Return the [x, y] coordinate for the center point of the cell that contains the specified text.  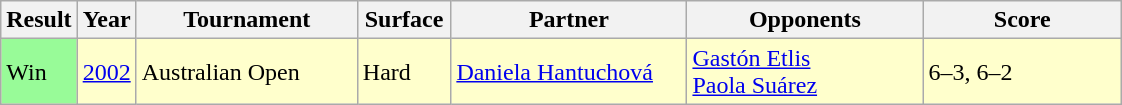
Win [39, 72]
Partner [569, 20]
Gastón Etlis Paola Suárez [805, 72]
Opponents [805, 20]
Australian Open [246, 72]
2002 [106, 72]
6–3, 6–2 [1022, 72]
Score [1022, 20]
Daniela Hantuchová [569, 72]
Result [39, 20]
Surface [404, 20]
Hard [404, 72]
Tournament [246, 20]
Year [106, 20]
